Provide the (X, Y) coordinate of the cell's center where the given text is located.  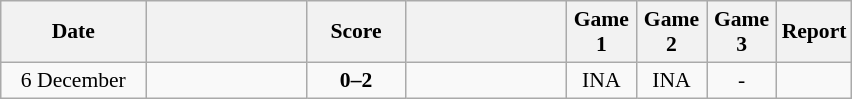
Game 3 (741, 32)
Game 1 (601, 32)
- (741, 80)
6 December (74, 80)
Score (356, 32)
Report (814, 32)
0–2 (356, 80)
Date (74, 32)
Game 2 (671, 32)
